Extract the (X, Y) coordinate from the center of the cell holding the provided text.  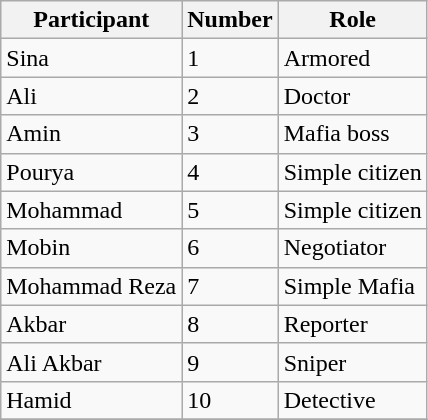
Hamid (92, 400)
9 (230, 362)
Participant (92, 20)
8 (230, 324)
Number (230, 20)
5 (230, 210)
1 (230, 58)
6 (230, 248)
3 (230, 134)
Ali (92, 96)
4 (230, 172)
Sniper (352, 362)
7 (230, 286)
Mohammad (92, 210)
Reporter (352, 324)
Simple Mafia (352, 286)
2 (230, 96)
Ali Akbar (92, 362)
Mobin (92, 248)
Role (352, 20)
10 (230, 400)
Amin (92, 134)
Mohammad Reza (92, 286)
Akbar (92, 324)
Armored (352, 58)
Pourya (92, 172)
Mafia boss (352, 134)
Sina (92, 58)
Detective (352, 400)
Doctor (352, 96)
Negotiator (352, 248)
